Provide the [X, Y] coordinate of the cell's center where the given text is located.  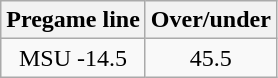
Pregame line [74, 20]
45.5 [210, 58]
Over/under [210, 20]
MSU -14.5 [74, 58]
